From the cell containing the given text, extract its center point as [x, y] coordinate. 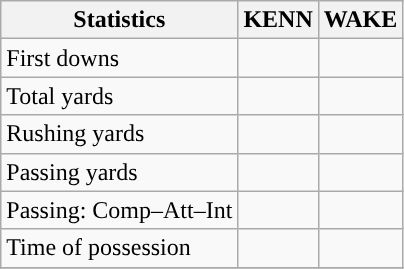
Passing: Comp–Att–Int [120, 210]
First downs [120, 58]
Rushing yards [120, 134]
Statistics [120, 20]
Total yards [120, 96]
KENN [278, 20]
WAKE [360, 20]
Passing yards [120, 172]
Time of possession [120, 248]
